Search for the cell housing the specified text and yield its (X, Y) center coordinate. 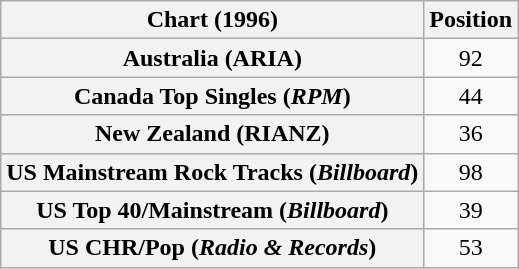
US Top 40/Mainstream (Billboard) (212, 210)
53 (471, 248)
US CHR/Pop (Radio & Records) (212, 248)
39 (471, 210)
Australia (ARIA) (212, 58)
Chart (1996) (212, 20)
New Zealand (RIANZ) (212, 134)
44 (471, 96)
92 (471, 58)
Canada Top Singles (RPM) (212, 96)
US Mainstream Rock Tracks (Billboard) (212, 172)
36 (471, 134)
98 (471, 172)
Position (471, 20)
